From the cell containing the given text, extract its center point as [X, Y] coordinate. 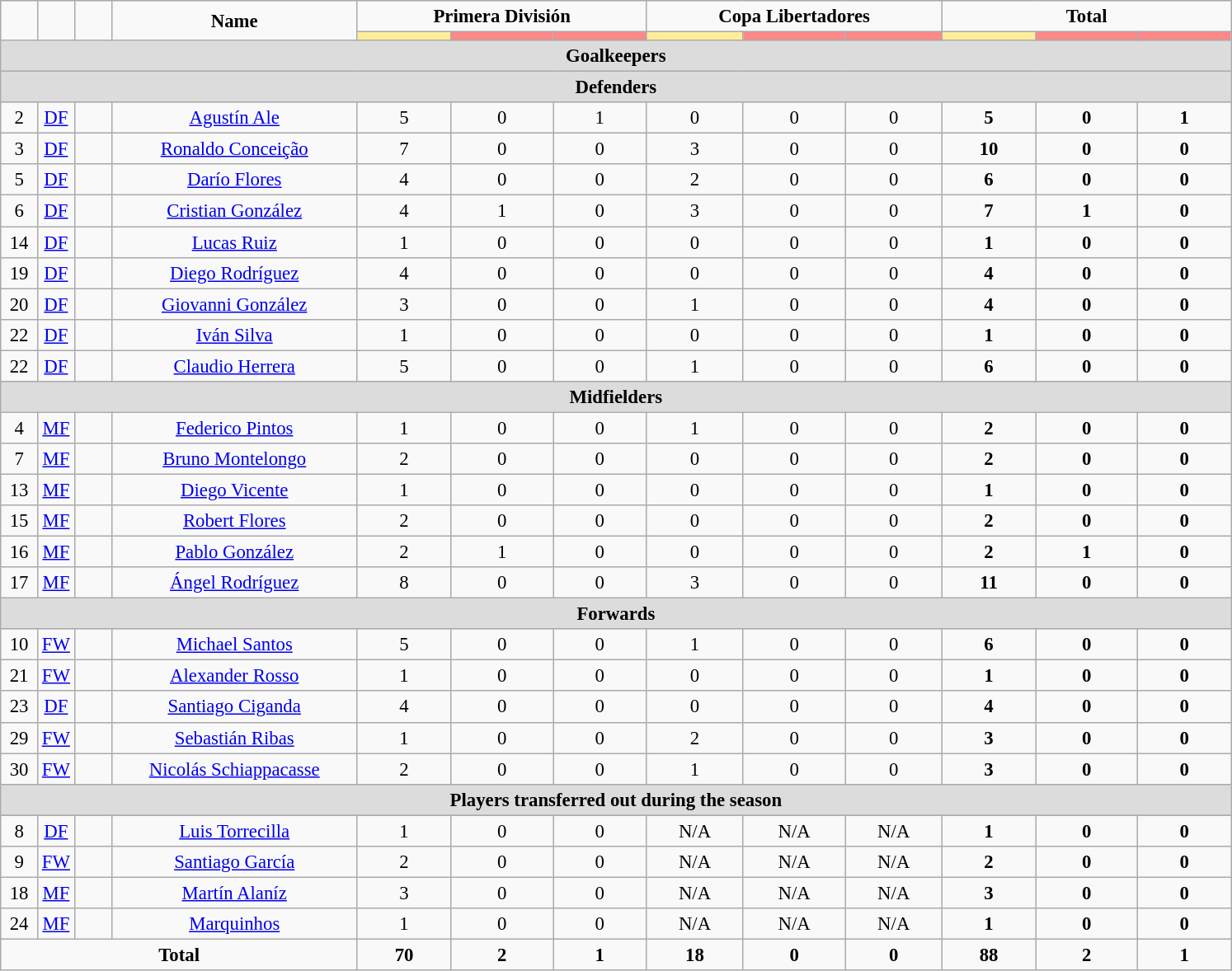
Santiago Ciganda [234, 707]
Defenders [616, 87]
Copa Libertadores [795, 16]
Claudio Herrera [234, 366]
Name [234, 21]
Darío Flores [234, 181]
Giovanni González [234, 304]
Midfielders [616, 397]
13 [20, 490]
70 [404, 955]
Ángel Rodríguez [234, 583]
30 [20, 769]
Santiago García [234, 862]
Diego Vicente [234, 490]
9 [20, 862]
16 [20, 552]
Agustín Ale [234, 118]
Robert Flores [234, 521]
Goalkeepers [616, 56]
Federico Pintos [234, 428]
88 [988, 955]
23 [20, 707]
Lucas Ruiz [234, 242]
14 [20, 242]
Marquinhos [234, 924]
Martín Alaníz [234, 893]
17 [20, 583]
Primera División [501, 16]
Luis Torrecilla [234, 831]
Michael Santos [234, 645]
20 [20, 304]
Nicolás Schiappacasse [234, 769]
Pablo González [234, 552]
Sebastián Ribas [234, 738]
Ronaldo Conceição [234, 149]
15 [20, 521]
29 [20, 738]
Cristian González [234, 211]
Bruno Montelongo [234, 459]
Diego Rodríguez [234, 273]
Players transferred out during the season [616, 800]
24 [20, 924]
Alexander Rosso [234, 676]
Iván Silva [234, 335]
19 [20, 273]
Forwards [616, 614]
21 [20, 676]
11 [988, 583]
